Find where the given text appears and provide that cell's center as (X, Y) coordinate. 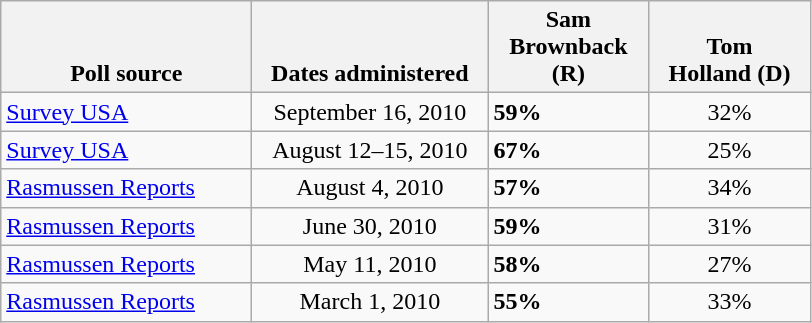
September 16, 2010 (370, 112)
SamBrownback (R) (568, 47)
34% (730, 188)
31% (730, 226)
Dates administered (370, 47)
25% (730, 150)
67% (568, 150)
June 30, 2010 (370, 226)
August 4, 2010 (370, 188)
August 12–15, 2010 (370, 150)
55% (568, 302)
March 1, 2010 (370, 302)
57% (568, 188)
32% (730, 112)
33% (730, 302)
58% (568, 264)
27% (730, 264)
Poll source (126, 47)
May 11, 2010 (370, 264)
TomHolland (D) (730, 47)
